Return [X, Y] of the center of cell containing provided text 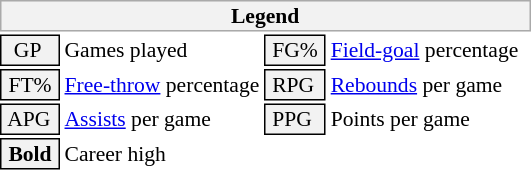
RPG [295, 85]
FG% [295, 50]
Career high [162, 154]
Free-throw percentage [162, 85]
PPG [295, 120]
FT% [30, 85]
Assists per game [162, 120]
Field-goal percentage [430, 50]
Points per game [430, 120]
Legend [265, 16]
Bold [30, 154]
Rebounds per game [430, 85]
GP [30, 50]
APG [30, 120]
Games played [162, 50]
